Capture the cell that displays the provided text and extract its (X, Y) central coordinate. 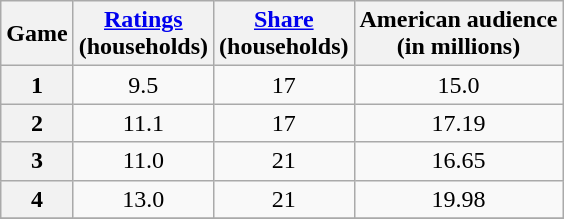
11.1 (143, 123)
American audience(in millions) (458, 34)
Share(households) (284, 34)
11.0 (143, 161)
15.0 (458, 85)
4 (37, 199)
2 (37, 123)
Ratings(households) (143, 34)
1 (37, 85)
Game (37, 34)
19.98 (458, 199)
17.19 (458, 123)
13.0 (143, 199)
3 (37, 161)
9.5 (143, 85)
16.65 (458, 161)
